Extract the (x, y) coordinate from the center of the cell holding the provided text.  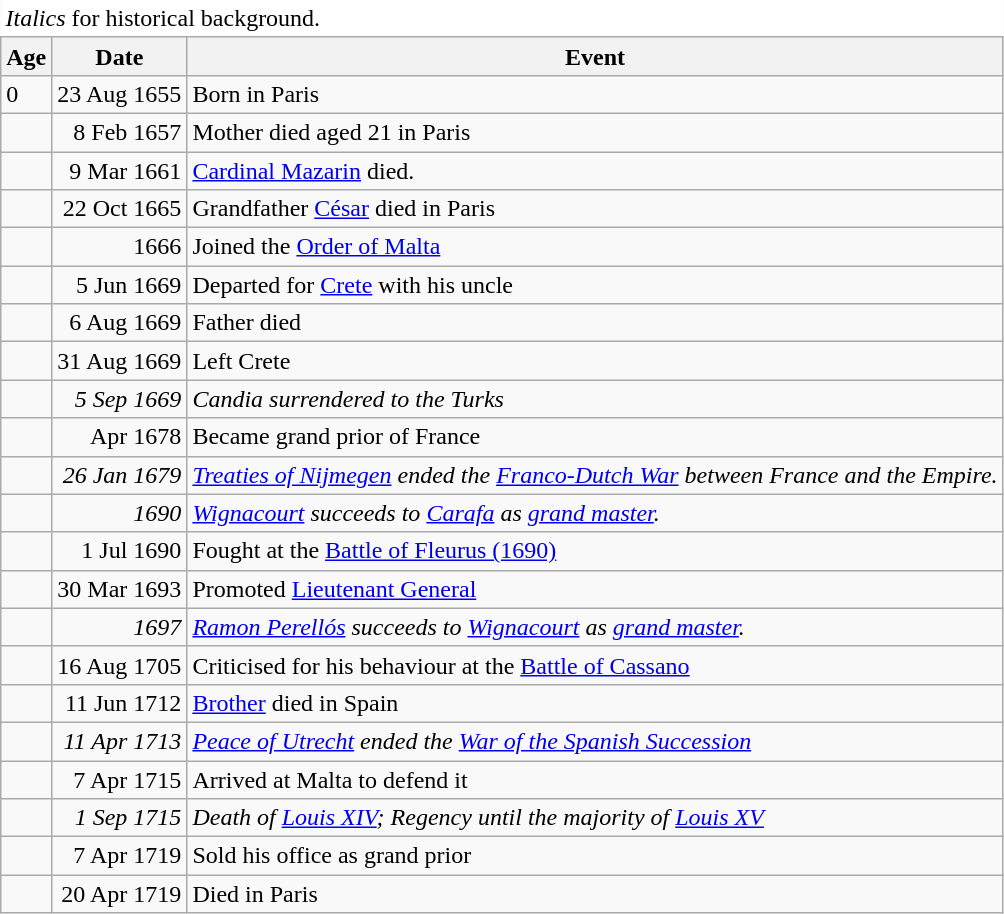
Born in Paris (595, 94)
Candia surrendered to the Turks (595, 399)
Fought at the Battle of Fleurus (1690) (595, 551)
30 Mar 1693 (120, 589)
Event (595, 56)
22 Oct 1665 (120, 209)
16 Aug 1705 (120, 665)
Death of Louis XIV; Regency until the majority of Louis XV (595, 818)
Ramon Perellós succeeds to Wignacourt as grand master. (595, 627)
1 Jul 1690 (120, 551)
Italics for historical background. (502, 18)
8 Feb 1657 (120, 132)
Sold his office as grand prior (595, 856)
Promoted Lieutenant General (595, 589)
Cardinal Mazarin died. (595, 171)
Father died (595, 323)
26 Jan 1679 (120, 475)
Mother died aged 21 in Paris (595, 132)
Wignacourt succeeds to Carafa as grand master. (595, 513)
1 Sep 1715 (120, 818)
Peace of Utrecht ended the War of the Spanish Succession (595, 741)
Departed for Crete with his uncle (595, 285)
1666 (120, 247)
1690 (120, 513)
31 Aug 1669 (120, 361)
Age (26, 56)
20 Apr 1719 (120, 894)
11 Jun 1712 (120, 703)
Left Crete (595, 361)
5 Sep 1669 (120, 399)
6 Aug 1669 (120, 323)
11 Apr 1713 (120, 741)
Date (120, 56)
Treaties of Nijmegen ended the Franco-Dutch War between France and the Empire. (595, 475)
Joined the Order of Malta (595, 247)
Grandfather César died in Paris (595, 209)
9 Mar 1661 (120, 171)
Became grand prior of France (595, 437)
Apr 1678 (120, 437)
Died in Paris (595, 894)
7 Apr 1719 (120, 856)
5 Jun 1669 (120, 285)
7 Apr 1715 (120, 779)
0 (26, 94)
Arrived at Malta to defend it (595, 779)
1697 (120, 627)
Brother died in Spain (595, 703)
Criticised for his behaviour at the Battle of Cassano (595, 665)
23 Aug 1655 (120, 94)
